Determine the [X, Y] coordinate at the center of the cell enclosing the given text.  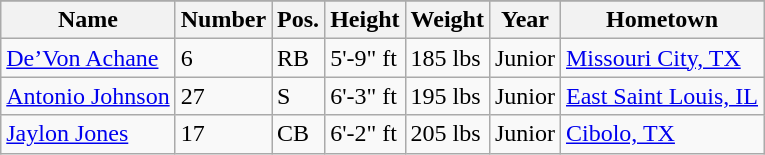
Missouri City, TX [662, 58]
6 [223, 58]
Cibolo, TX [662, 134]
S [298, 96]
Number [223, 20]
East Saint Louis, IL [662, 96]
27 [223, 96]
6'-3" ft [365, 96]
Name [88, 20]
205 lbs [447, 134]
Weight [447, 20]
17 [223, 134]
Antonio Johnson [88, 96]
185 lbs [447, 58]
195 lbs [447, 96]
6'-2" ft [365, 134]
RB [298, 58]
CB [298, 134]
5'-9" ft [365, 58]
Hometown [662, 20]
Year [524, 20]
Jaylon Jones [88, 134]
Pos. [298, 20]
De’Von Achane [88, 58]
Height [365, 20]
